Extract the (X, Y) coordinate from the center of the cell holding the provided text.  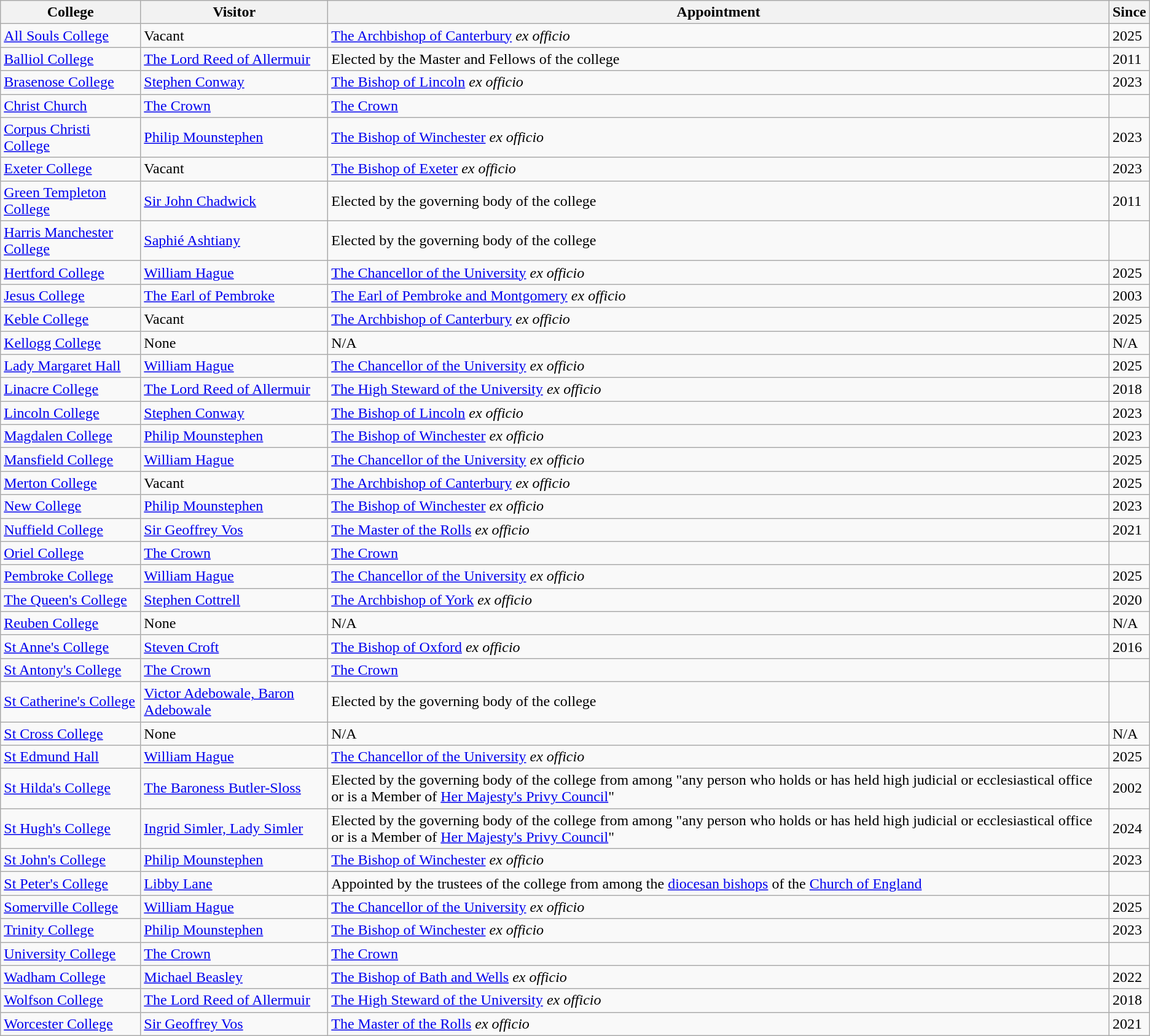
The Bishop of Bath and Wells ex officio (719, 977)
The Archbishop of York ex officio (719, 600)
All Souls College (71, 36)
Exeter College (71, 169)
Michael Beasley (235, 977)
Appointment (719, 12)
The Queen's College (71, 600)
St Anne's College (71, 646)
2002 (1129, 789)
Libby Lane (235, 884)
Appointed by the trustees of the college from among the diocesan bishops of the Church of England (719, 884)
2016 (1129, 646)
The Bishop of Oxford ex officio (719, 646)
Elected by the Master and Fellows of the college (719, 59)
Corpus Christi College (71, 138)
Lady Margaret Hall (71, 366)
Nuffield College (71, 530)
Since (1129, 12)
St John's College (71, 860)
2024 (1129, 828)
Wadham College (71, 977)
The Baroness Butler-Sloss (235, 789)
2003 (1129, 296)
St Hugh's College (71, 828)
St Hilda's College (71, 789)
Green Templeton College (71, 200)
Oriel College (71, 553)
Pembroke College (71, 576)
St Cross College (71, 733)
Somerville College (71, 907)
St Catherine's College (71, 702)
Saphié Ashtiany (235, 241)
Keble College (71, 319)
2020 (1129, 600)
Harris Manchester College (71, 241)
Steven Croft (235, 646)
Victor Adebowale, Baron Adebowale (235, 702)
Christ Church (71, 106)
Visitor (235, 12)
2022 (1129, 977)
University College (71, 954)
Wolfson College (71, 1000)
Magdalen College (71, 436)
The Bishop of Exeter ex officio (719, 169)
Linacre College (71, 390)
The Earl of Pembroke and Montgomery ex officio (719, 296)
Brasenose College (71, 82)
Sir John Chadwick (235, 200)
Ingrid Simler, Lady Simler (235, 828)
St Edmund Hall (71, 757)
Lincoln College (71, 413)
Trinity College (71, 930)
College (71, 12)
New College (71, 506)
Worcester College (71, 1024)
Hertford College (71, 272)
Stephen Cottrell (235, 600)
St Antony's College (71, 670)
Mansfield College (71, 460)
Jesus College (71, 296)
Reuben College (71, 623)
The Earl of Pembroke (235, 296)
Kellogg College (71, 342)
Merton College (71, 483)
Balliol College (71, 59)
St Peter's College (71, 884)
